Extract the [X, Y] coordinate from the center of the cell holding the provided text.  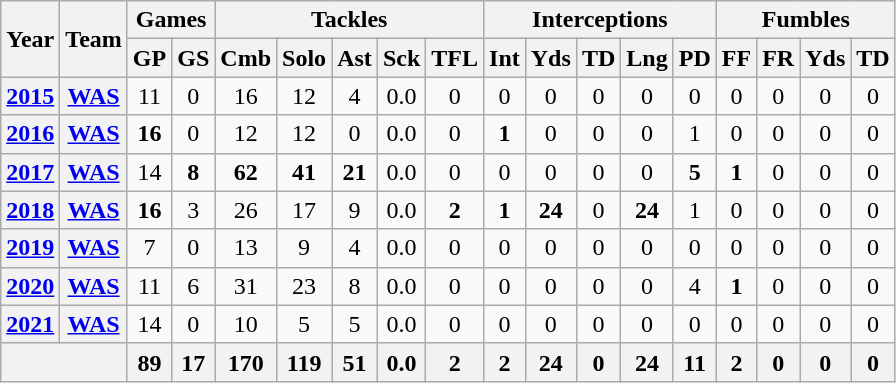
89 [149, 362]
FR [778, 58]
2015 [30, 96]
2018 [30, 210]
3 [194, 210]
Tackles [350, 20]
Games [170, 20]
Int [505, 58]
2016 [30, 134]
23 [304, 286]
26 [246, 210]
GS [194, 58]
PD [694, 58]
Solo [304, 58]
10 [246, 324]
41 [304, 172]
6 [194, 286]
Cmb [246, 58]
7 [149, 248]
2017 [30, 172]
FF [736, 58]
Year [30, 39]
31 [246, 286]
119 [304, 362]
2019 [30, 248]
Team [94, 39]
Interceptions [600, 20]
2020 [30, 286]
TFL [455, 58]
Sck [401, 58]
13 [246, 248]
170 [246, 362]
21 [355, 172]
Ast [355, 58]
GP [149, 58]
2021 [30, 324]
62 [246, 172]
Lng [647, 58]
Fumbles [806, 20]
51 [355, 362]
